Identify which cell holds the provided text, then report its (X, Y) central coordinate. 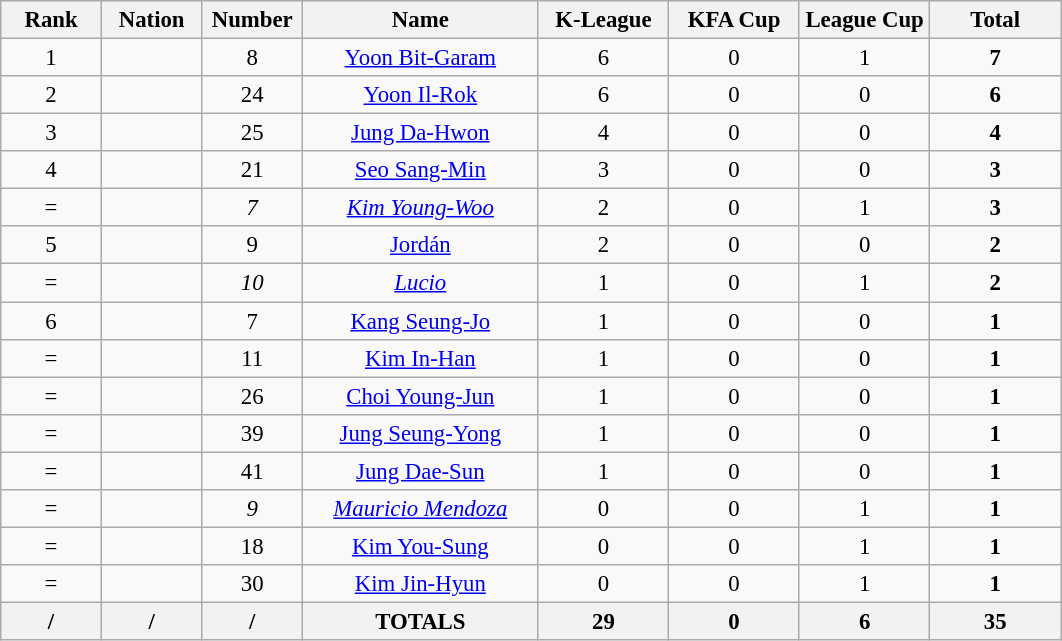
21 (252, 170)
Jung Dae-Sun (421, 471)
5 (52, 245)
30 (252, 584)
25 (252, 133)
35 (996, 621)
10 (252, 283)
Kang Seung-Jo (421, 321)
Kim You-Sung (421, 546)
KFA Cup (734, 20)
Rank (52, 20)
League Cup (864, 20)
Nation (152, 20)
8 (252, 58)
18 (252, 546)
Jung Da-Hwon (421, 133)
Yoon Il-Rok (421, 95)
Name (421, 20)
Yoon Bit-Garam (421, 58)
Choi Young-Jun (421, 396)
K-League (604, 20)
Lucio (421, 283)
Kim Jin-Hyun (421, 584)
Total (996, 20)
Seo Sang-Min (421, 170)
Jordán (421, 245)
Kim Young-Woo (421, 208)
Number (252, 20)
41 (252, 471)
Kim In-Han (421, 358)
Mauricio Mendoza (421, 509)
TOTALS (421, 621)
26 (252, 396)
11 (252, 358)
Jung Seung-Yong (421, 433)
29 (604, 621)
24 (252, 95)
39 (252, 433)
